Pinpoint the cell where the given text exists, returning its [X, Y] midpoint coordinate. 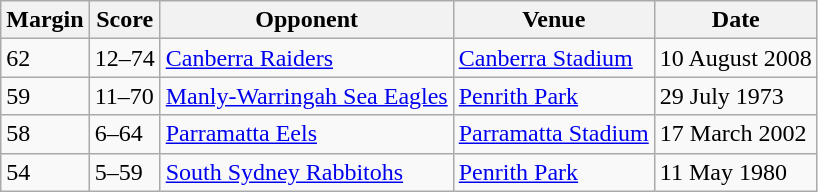
Date [736, 20]
10 August 2008 [736, 58]
62 [45, 58]
Parramatta Stadium [554, 134]
11 May 1980 [736, 172]
Score [124, 20]
Margin [45, 20]
59 [45, 96]
6–64 [124, 134]
Canberra Raiders [306, 58]
29 July 1973 [736, 96]
12–74 [124, 58]
54 [45, 172]
5–59 [124, 172]
Venue [554, 20]
Canberra Stadium [554, 58]
58 [45, 134]
South Sydney Rabbitohs [306, 172]
17 March 2002 [736, 134]
11–70 [124, 96]
Manly-Warringah Sea Eagles [306, 96]
Parramatta Eels [306, 134]
Opponent [306, 20]
